From the cell containing the given text, extract its center point as [x, y] coordinate. 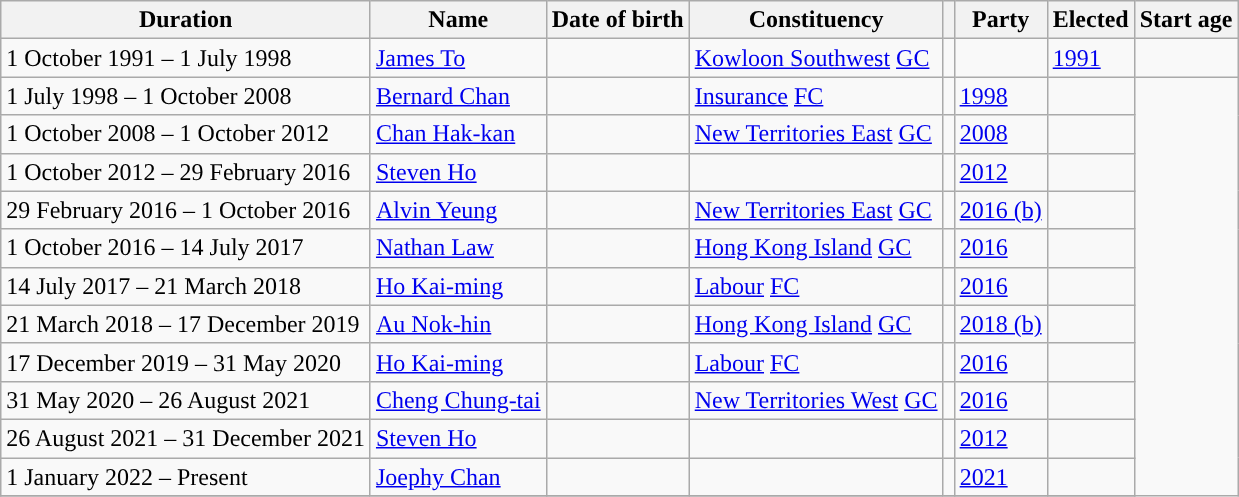
Duration [186, 20]
14 July 2017 – 21 March 2018 [186, 286]
17 December 2019 – 31 May 2020 [186, 362]
26 August 2021 – 31 December 2021 [186, 438]
21 March 2018 – 17 December 2019 [186, 324]
Elected [1090, 20]
New Territories West GC [816, 400]
Start age [1186, 20]
2016 (b) [1000, 210]
29 February 2016 – 1 October 2016 [186, 210]
2021 [1000, 477]
Joephy Chan [458, 477]
2018 (b) [1000, 324]
Bernard Chan [458, 96]
James To [458, 58]
1 October 1991 – 1 July 1998 [186, 58]
1 January 2022 – Present [186, 477]
Constituency [816, 20]
Au Nok-hin [458, 324]
1 October 2008 – 1 October 2012 [186, 134]
Cheng Chung-tai [458, 400]
Alvin Yeung [458, 210]
1 July 1998 – 1 October 2008 [186, 96]
Date of birth [618, 20]
31 May 2020 – 26 August 2021 [186, 400]
1998 [1000, 96]
Party [1000, 20]
Nathan Law [458, 248]
2008 [1000, 134]
1 October 2016 – 14 July 2017 [186, 248]
Chan Hak-kan [458, 134]
Insurance FC [816, 96]
1991 [1090, 58]
1 October 2012 – 29 February 2016 [186, 172]
Kowloon Southwest GC [816, 58]
Name [458, 20]
